Identify which cell holds the provided text, then report its [x, y] central coordinate. 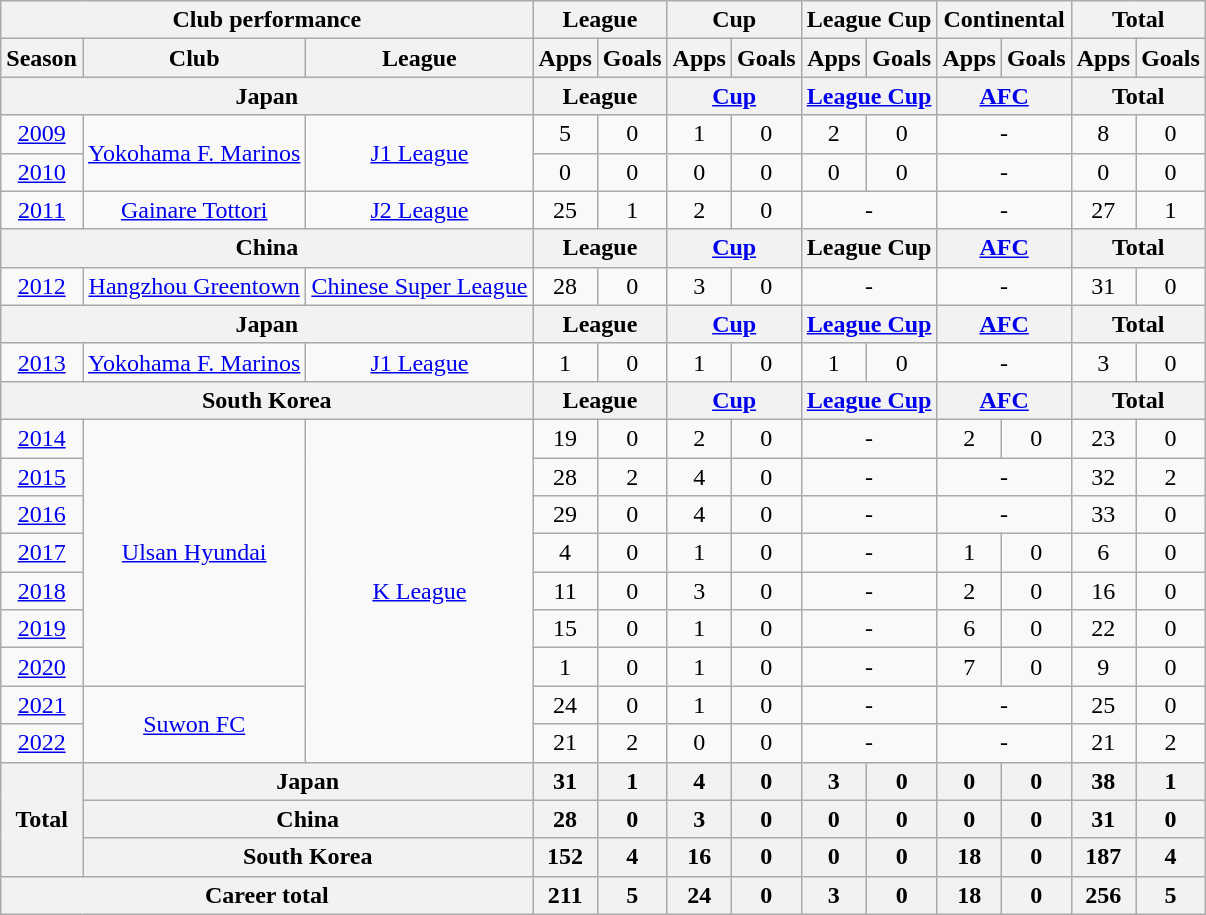
7 [969, 667]
Hangzhou Greentown [194, 286]
2013 [42, 362]
2021 [42, 705]
15 [565, 629]
211 [565, 895]
9 [1103, 667]
J2 League [420, 210]
152 [565, 857]
Suwon FC [194, 724]
38 [1103, 781]
27 [1103, 210]
2009 [42, 134]
8 [1103, 134]
2017 [42, 553]
K League [420, 590]
2011 [42, 210]
11 [565, 591]
2016 [42, 515]
2020 [42, 667]
2019 [42, 629]
2018 [42, 591]
Continental [1004, 20]
Career total [267, 895]
2010 [42, 172]
Club [194, 58]
2014 [42, 438]
33 [1103, 515]
19 [565, 438]
Gainare Tottori [194, 210]
32 [1103, 477]
Ulsan Hyundai [194, 552]
187 [1103, 857]
2015 [42, 477]
Season [42, 58]
2022 [42, 743]
256 [1103, 895]
22 [1103, 629]
2012 [42, 286]
29 [565, 515]
23 [1103, 438]
Chinese Super League [420, 286]
Club performance [267, 20]
